For the text-containing cell, return its midpoint in [X, Y] coordinate format. 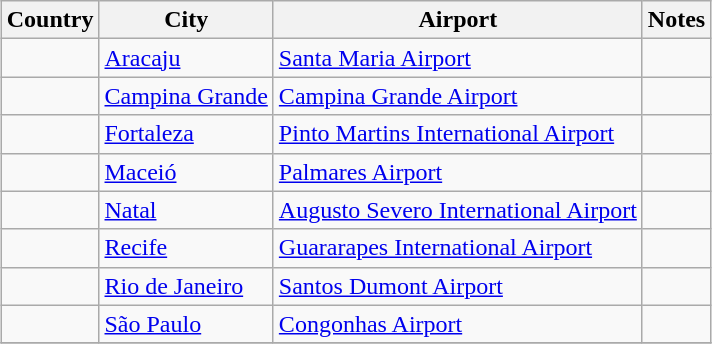
Airport [458, 20]
Santos Dumont Airport [458, 286]
Natal [186, 210]
Augusto Severo International Airport [458, 210]
Campina Grande [186, 96]
São Paulo [186, 324]
Aracaju [186, 58]
Recife [186, 248]
Congonhas Airport [458, 324]
City [186, 20]
Fortaleza [186, 134]
Maceió [186, 172]
Palmares Airport [458, 172]
Guararapes International Airport [458, 248]
Notes [676, 20]
Rio de Janeiro [186, 286]
Country [50, 20]
Santa Maria Airport [458, 58]
Campina Grande Airport [458, 96]
Pinto Martins International Airport [458, 134]
